From the cell containing the given text, extract its center point as [X, Y] coordinate. 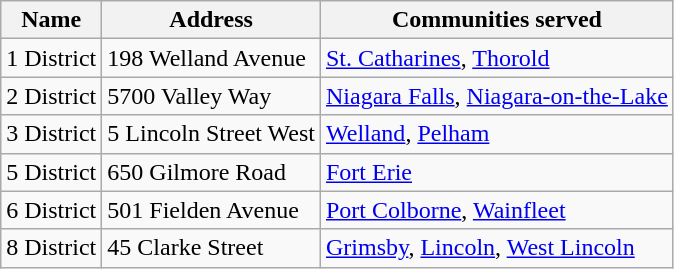
Welland, Pelham [496, 134]
Address [212, 20]
2 District [52, 96]
Fort Erie [496, 172]
501 Fielden Avenue [212, 210]
5 Lincoln Street West [212, 134]
1 District [52, 58]
St. Catharines, Thorold [496, 58]
Port Colborne, Wainfleet [496, 210]
5 District [52, 172]
3 District [52, 134]
5700 Valley Way [212, 96]
8 District [52, 248]
45 Clarke Street [212, 248]
198 Welland Avenue [212, 58]
Communities served [496, 20]
Grimsby, Lincoln, West Lincoln [496, 248]
6 District [52, 210]
Niagara Falls, Niagara-on-the-Lake [496, 96]
Name [52, 20]
650 Gilmore Road [212, 172]
